Provide the [X, Y] coordinate of the cell's center where the given text is located.  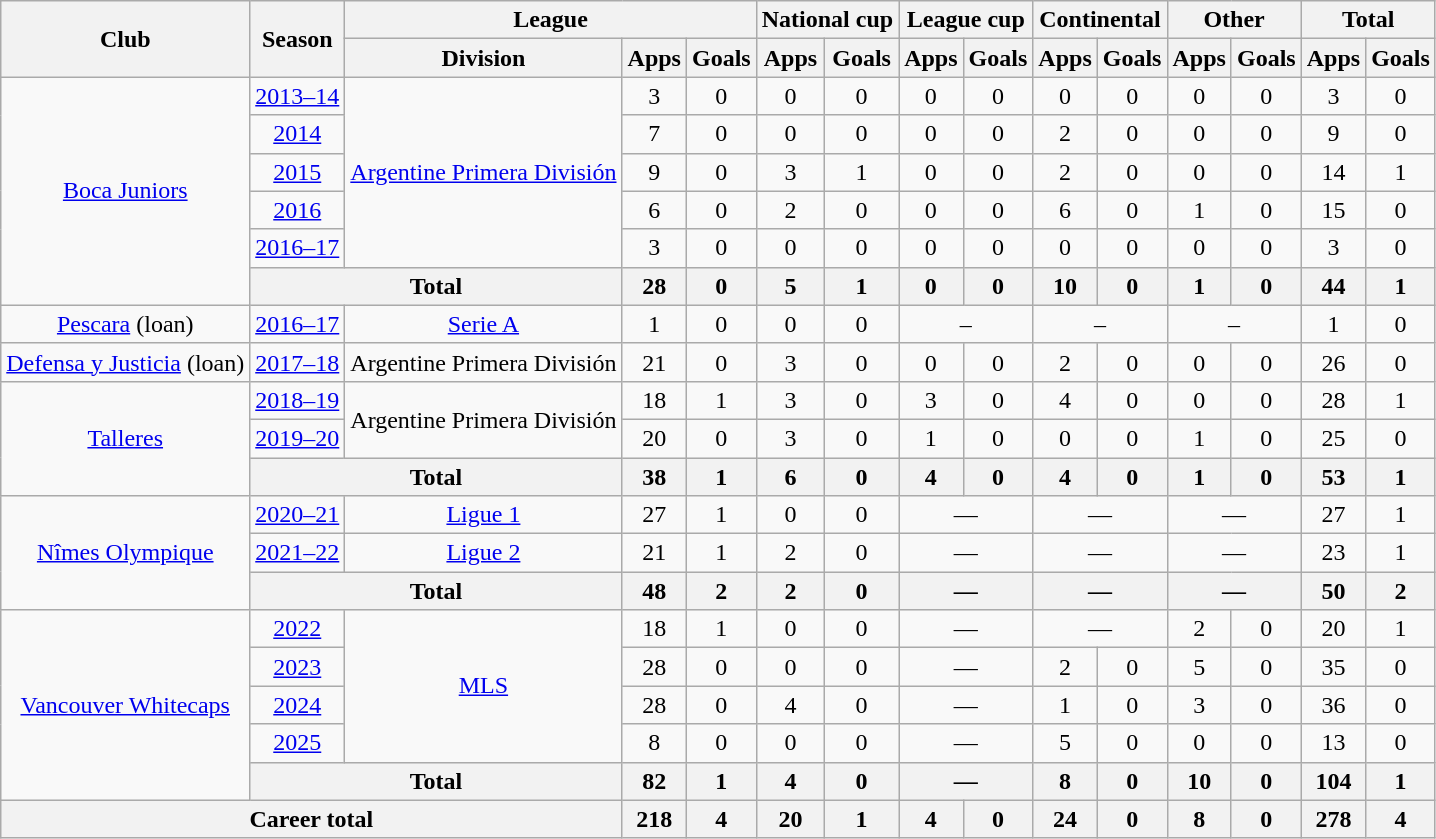
Defensa y Justicia (loan) [126, 362]
Pescara (loan) [126, 324]
2014 [298, 134]
League cup [966, 20]
Division [484, 58]
League [550, 20]
2024 [298, 705]
2018–19 [298, 400]
Serie A [484, 324]
Season [298, 39]
Talleres [126, 438]
2020–21 [298, 515]
2016 [298, 210]
15 [1333, 210]
7 [654, 134]
Other [1234, 20]
MLS [484, 686]
Boca Juniors [126, 191]
2017–18 [298, 362]
38 [654, 477]
82 [654, 781]
26 [1333, 362]
2019–20 [298, 438]
14 [1333, 172]
25 [1333, 438]
2022 [298, 629]
Ligue 1 [484, 515]
36 [1333, 705]
Continental [1100, 20]
24 [1065, 819]
50 [1333, 591]
35 [1333, 667]
23 [1333, 553]
218 [654, 819]
2023 [298, 667]
48 [654, 591]
2013–14 [298, 96]
104 [1333, 781]
2015 [298, 172]
Ligue 2 [484, 553]
National cup [827, 20]
44 [1333, 286]
Vancouver Whitecaps [126, 705]
Nîmes Olympique [126, 553]
Career total [312, 819]
13 [1333, 743]
53 [1333, 477]
278 [1333, 819]
2021–22 [298, 553]
Club [126, 39]
2025 [298, 743]
